Capture the cell that displays the provided text and extract its [X, Y] central coordinate. 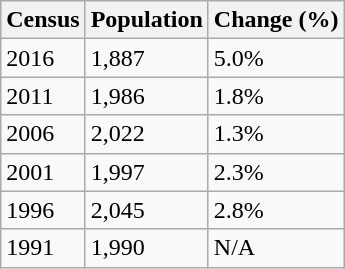
1.3% [276, 134]
2,045 [146, 210]
1,990 [146, 248]
2001 [43, 172]
1991 [43, 248]
Change (%) [276, 20]
Population [146, 20]
N/A [276, 248]
1996 [43, 210]
2.3% [276, 172]
2006 [43, 134]
5.0% [276, 58]
2,022 [146, 134]
1,997 [146, 172]
Census [43, 20]
2011 [43, 96]
1.8% [276, 96]
2.8% [276, 210]
2016 [43, 58]
1,887 [146, 58]
1,986 [146, 96]
